Detect which cell encompasses the target text, then output its [x, y] center coordinate. 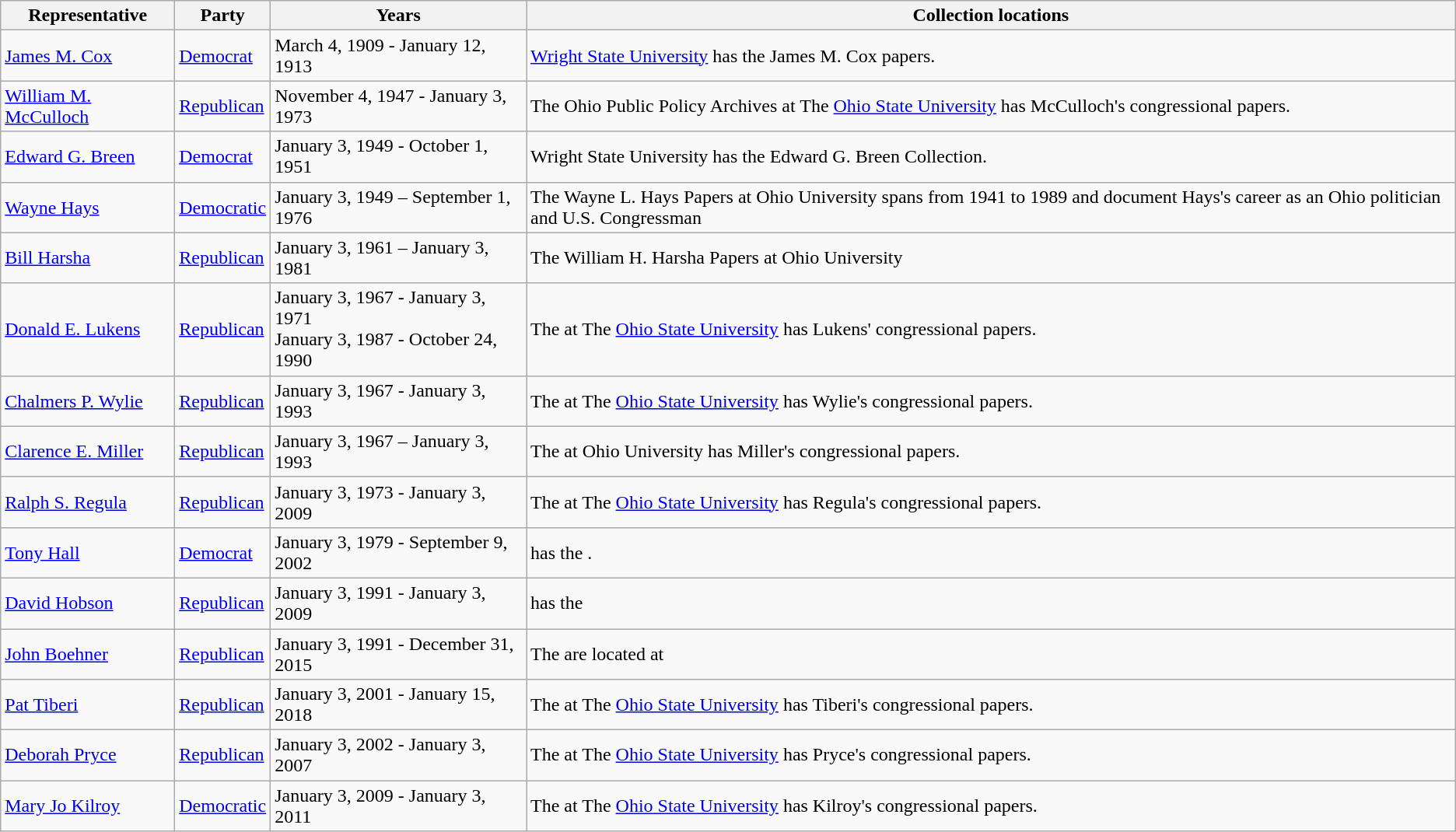
William M. McCulloch [88, 106]
has the . [991, 552]
Tony Hall [88, 552]
Deborah Pryce [88, 756]
The are located at [991, 653]
January 3, 1979 - September 9, 2002 [398, 552]
Collection locations [991, 16]
January 3, 2002 - January 3, 2007 [398, 756]
Chalmers P. Wylie [88, 401]
John Boehner [88, 653]
The Wayne L. Hays Papers at Ohio University spans from 1941 to 1989 and document Hays's career as an Ohio politician and U.S. Congressman [991, 207]
January 3, 1991 - January 3, 2009 [398, 603]
January 3, 2001 - January 15, 2018 [398, 704]
January 3, 1967 - January 3, 1971January 3, 1987 - October 24, 1990 [398, 330]
January 3, 1967 – January 3, 1993 [398, 451]
The at The Ohio State University has Kilroy's congressional papers. [991, 806]
David Hobson [88, 603]
November 4, 1947 - January 3, 1973 [398, 106]
January 3, 1991 - December 31, 2015 [398, 653]
Wayne Hays [88, 207]
January 3, 1973 - January 3, 2009 [398, 502]
James M. Cox [88, 56]
Edward G. Breen [88, 157]
Representative [88, 16]
January 3, 1949 – September 1, 1976 [398, 207]
Pat Tiberi [88, 704]
The William H. Harsha Papers at Ohio University [991, 258]
January 3, 1961 – January 3, 1981 [398, 258]
The at The Ohio State University has Lukens' congressional papers. [991, 330]
January 3, 1949 - October 1, 1951 [398, 157]
The at The Ohio State University has Wylie's congressional papers. [991, 401]
Wright State University has the Edward G. Breen Collection. [991, 157]
Ralph S. Regula [88, 502]
Bill Harsha [88, 258]
Donald E. Lukens [88, 330]
The at The Ohio State University has Tiberi's congressional papers. [991, 704]
January 3, 1967 - January 3, 1993 [398, 401]
Party [222, 16]
Clarence E. Miller [88, 451]
Years [398, 16]
The at The Ohio State University has Pryce's congressional papers. [991, 756]
The Ohio Public Policy Archives at The Ohio State University has McCulloch's congressional papers. [991, 106]
has the [991, 603]
The at Ohio University has Miller's congressional papers. [991, 451]
Wright State University has the James M. Cox papers. [991, 56]
March 4, 1909 - January 12, 1913 [398, 56]
Mary Jo Kilroy [88, 806]
January 3, 2009 - January 3, 2011 [398, 806]
The at The Ohio State University has Regula's congressional papers. [991, 502]
